Identify which cell holds the provided text, then report its [X, Y] central coordinate. 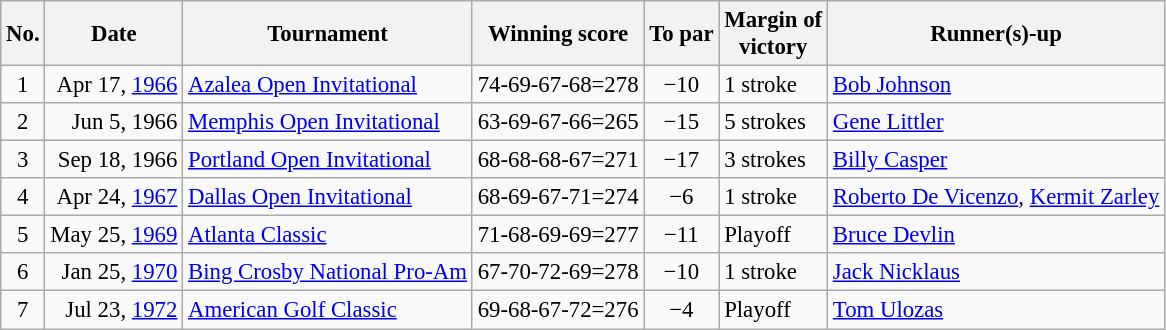
2 [23, 122]
7 [23, 310]
Apr 17, 1966 [114, 85]
Apr 24, 1967 [114, 197]
−15 [682, 122]
May 25, 1969 [114, 235]
69-68-67-72=276 [558, 310]
Tournament [328, 34]
American Golf Classic [328, 310]
−6 [682, 197]
Margin ofvictory [774, 34]
Sep 18, 1966 [114, 160]
Dallas Open Invitational [328, 197]
Runner(s)-up [996, 34]
Portland Open Invitational [328, 160]
Bruce Devlin [996, 235]
6 [23, 273]
71-68-69-69=277 [558, 235]
Jul 23, 1972 [114, 310]
63-69-67-66=265 [558, 122]
Roberto De Vicenzo, Kermit Zarley [996, 197]
Jun 5, 1966 [114, 122]
Winning score [558, 34]
68-69-67-71=274 [558, 197]
Date [114, 34]
1 [23, 85]
74-69-67-68=278 [558, 85]
To par [682, 34]
No. [23, 34]
Jack Nicklaus [996, 273]
Atlanta Classic [328, 235]
5 [23, 235]
Bing Crosby National Pro-Am [328, 273]
Billy Casper [996, 160]
Memphis Open Invitational [328, 122]
Jan 25, 1970 [114, 273]
4 [23, 197]
−4 [682, 310]
67-70-72-69=278 [558, 273]
Azalea Open Invitational [328, 85]
3 [23, 160]
68-68-68-67=271 [558, 160]
5 strokes [774, 122]
−17 [682, 160]
Tom Ulozas [996, 310]
Gene Littler [996, 122]
−11 [682, 235]
Bob Johnson [996, 85]
3 strokes [774, 160]
